Find where the given text appears and provide that cell's center as [x, y] coordinate. 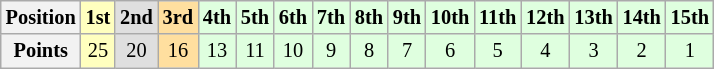
15th [690, 17]
3 [593, 51]
14th [642, 17]
3rd [178, 17]
10 [293, 51]
16 [178, 51]
10th [450, 17]
6 [450, 51]
1 [690, 51]
Points [41, 51]
6th [293, 17]
12th [545, 17]
4th [217, 17]
7 [407, 51]
13th [593, 17]
5 [498, 51]
4 [545, 51]
25 [98, 51]
Position [41, 17]
8 [369, 51]
2nd [136, 17]
2 [642, 51]
20 [136, 51]
9th [407, 17]
9 [331, 51]
7th [331, 17]
5th [255, 17]
1st [98, 17]
11th [498, 17]
8th [369, 17]
11 [255, 51]
13 [217, 51]
